Output the [x, y] coordinate of the center of the cell containing the given text.  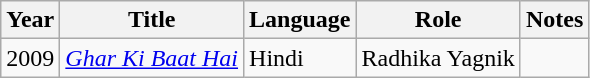
Hindi [300, 58]
Role [438, 20]
Radhika Yagnik [438, 58]
Language [300, 20]
Year [30, 20]
Notes [554, 20]
Title [152, 20]
2009 [30, 58]
Ghar Ki Baat Hai [152, 58]
